Return (x, y) of the center of cell containing provided text 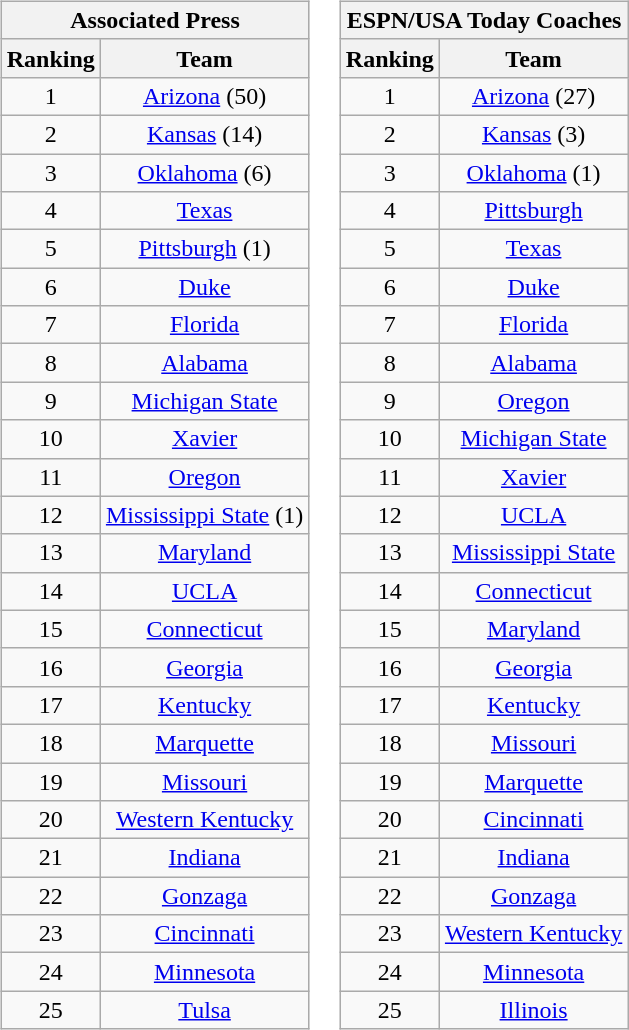
Oklahoma (1) (533, 173)
Arizona (27) (533, 96)
Mississippi State (533, 553)
Tulsa (204, 1010)
Arizona (50) (204, 96)
Kansas (3) (533, 134)
Associated Press (155, 20)
ESPN/USA Today Coaches (484, 20)
Mississippi State (1) (204, 515)
Pittsburgh (533, 211)
Kansas (14) (204, 134)
Illinois (533, 1010)
Pittsburgh (1) (204, 249)
Oklahoma (6) (204, 173)
